Capture the cell that displays the provided text and extract its [X, Y] central coordinate. 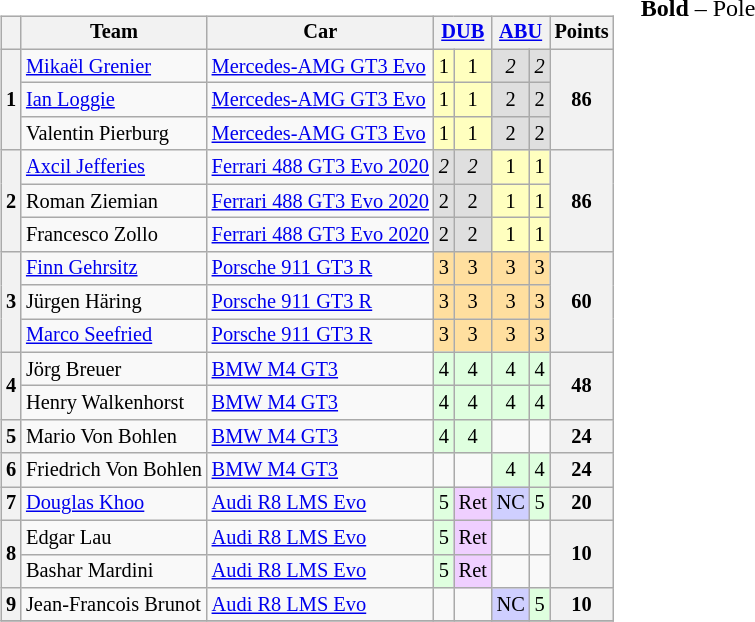
Finn Gehrsitz [114, 268]
Mario Von Bohlen [114, 437]
Axcil Jefferies [114, 167]
Car [320, 33]
Valentin Pierburg [114, 134]
7 [11, 504]
6 [11, 470]
20 [582, 504]
DUB [463, 33]
Roman Ziemian [114, 201]
Jürgen Häring [114, 302]
Henry Walkenhorst [114, 403]
8 [11, 554]
Marco Seefried [114, 336]
Jörg Breuer [114, 369]
Team [114, 33]
Ian Loggie [114, 100]
Francesco Zollo [114, 235]
9 [11, 605]
Douglas Khoo [114, 504]
Bashar Mardini [114, 571]
48 [582, 386]
Friedrich Von Bohlen [114, 470]
Mikaël Grenier [114, 66]
Jean-Francois Brunot [114, 605]
ABU [521, 33]
Points [582, 33]
Edgar Lau [114, 537]
60 [582, 302]
